Scan for the cell matching the given text and deliver its (x, y) coordinate at center. 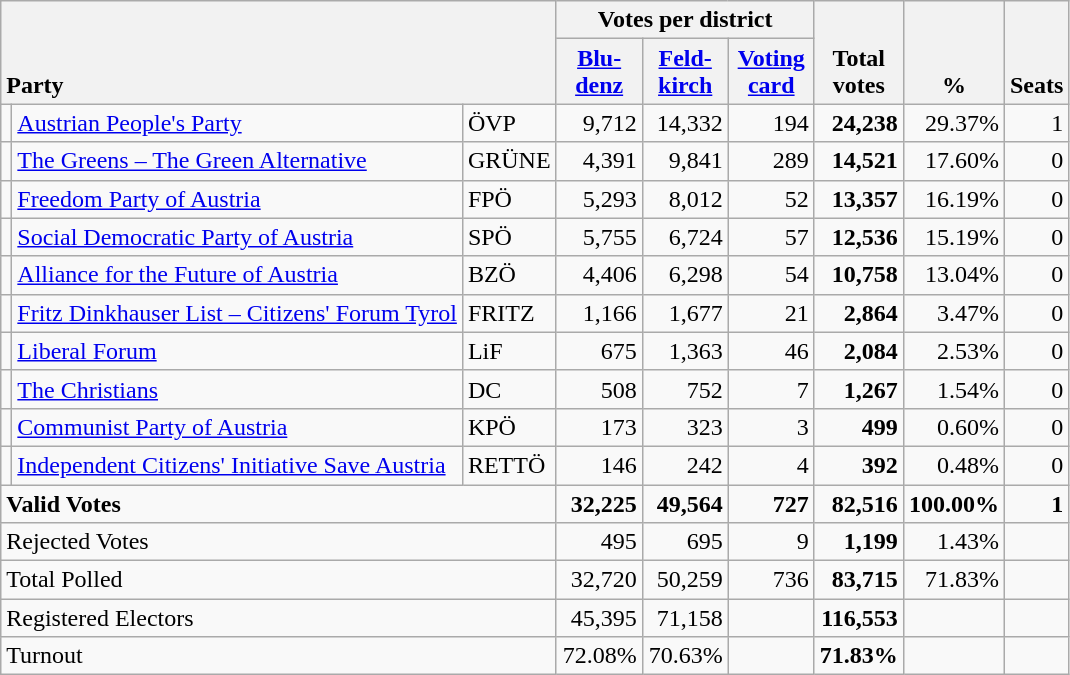
1.54% (954, 389)
508 (599, 389)
116,553 (858, 618)
Seats (1036, 52)
10,758 (858, 275)
5,293 (599, 199)
Total Polled (278, 580)
BZÖ (509, 275)
70.63% (685, 656)
1,199 (858, 542)
9 (771, 542)
Party (278, 52)
2,864 (858, 313)
Rejected Votes (278, 542)
1,363 (685, 351)
72.08% (599, 656)
392 (858, 465)
54 (771, 275)
50,259 (685, 580)
83,715 (858, 580)
SPÖ (509, 237)
Registered Electors (278, 618)
5,755 (599, 237)
Blu-denz (599, 72)
194 (771, 123)
21 (771, 313)
146 (599, 465)
52 (771, 199)
2,084 (858, 351)
Alliance for the Future of Austria (238, 275)
The Christians (238, 389)
3 (771, 427)
Freedom Party of Austria (238, 199)
49,564 (685, 503)
Social Democratic Party of Austria (238, 237)
GRÜNE (509, 161)
Votes per district (685, 20)
KPÖ (509, 427)
675 (599, 351)
29.37% (954, 123)
Feld-kirch (685, 72)
FPÖ (509, 199)
Independent Citizens' Initiative Save Austria (238, 465)
DC (509, 389)
100.00% (954, 503)
3.47% (954, 313)
Turnout (278, 656)
RETTÖ (509, 465)
Votingcard (771, 72)
752 (685, 389)
289 (771, 161)
1,166 (599, 313)
4 (771, 465)
LiF (509, 351)
FRITZ (509, 313)
Communist Party of Austria (238, 427)
13.04% (954, 275)
16.19% (954, 199)
8,012 (685, 199)
6,298 (685, 275)
57 (771, 237)
7 (771, 389)
ÖVP (509, 123)
4,391 (599, 161)
% (954, 52)
32,225 (599, 503)
45,395 (599, 618)
32,720 (599, 580)
495 (599, 542)
13,357 (858, 199)
15.19% (954, 237)
9,712 (599, 123)
1,677 (685, 313)
Fritz Dinkhauser List – Citizens' Forum Tyrol (238, 313)
9,841 (685, 161)
1,267 (858, 389)
The Greens – The Green Alternative (238, 161)
242 (685, 465)
17.60% (954, 161)
1.43% (954, 542)
14,332 (685, 123)
173 (599, 427)
71,158 (685, 618)
0.48% (954, 465)
82,516 (858, 503)
14,521 (858, 161)
323 (685, 427)
2.53% (954, 351)
Liberal Forum (238, 351)
Totalvotes (858, 52)
727 (771, 503)
24,238 (858, 123)
12,536 (858, 237)
4,406 (599, 275)
0.60% (954, 427)
Valid Votes (278, 503)
499 (858, 427)
695 (685, 542)
Austrian People's Party (238, 123)
46 (771, 351)
736 (771, 580)
6,724 (685, 237)
